Extract the [x, y] coordinate from the center of the cell holding the provided text.  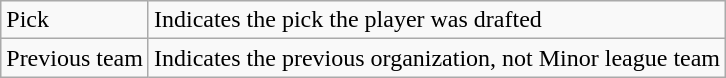
Indicates the pick the player was drafted [436, 20]
Pick [75, 20]
Previous team [75, 58]
Indicates the previous organization, not Minor league team [436, 58]
